Capture the cell that displays the provided text and extract its (X, Y) central coordinate. 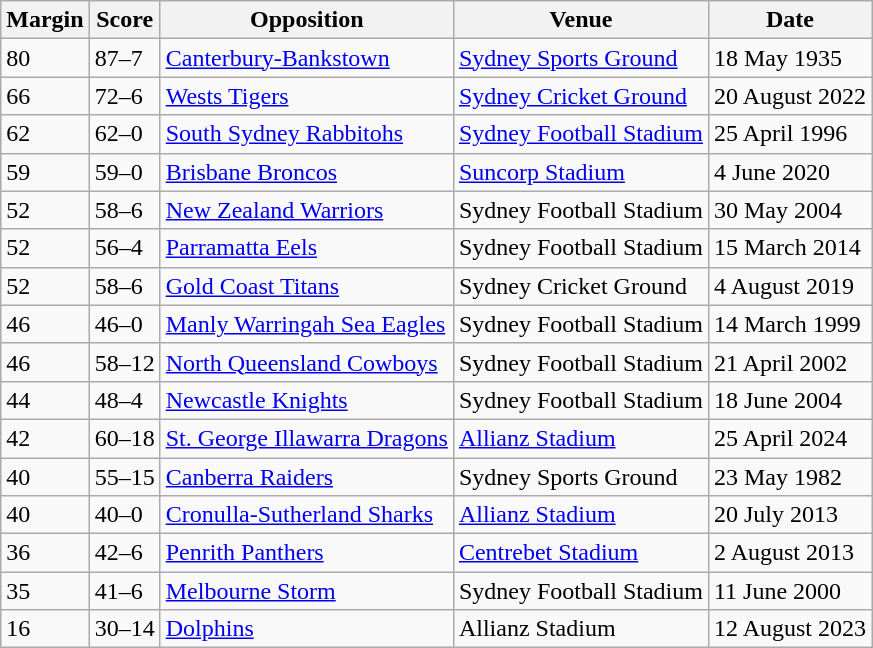
41–6 (124, 591)
Wests Tigers (306, 96)
15 March 2014 (790, 248)
21 April 2002 (790, 362)
11 June 2000 (790, 591)
30 May 2004 (790, 210)
St. George Illawarra Dragons (306, 438)
59–0 (124, 172)
30–14 (124, 629)
23 May 1982 (790, 477)
Canterbury-Bankstown (306, 58)
42–6 (124, 553)
Penrith Panthers (306, 553)
72–6 (124, 96)
46–0 (124, 324)
80 (45, 58)
20 July 2013 (790, 515)
Cronulla-Sutherland Sharks (306, 515)
Score (124, 20)
Parramatta Eels (306, 248)
New Zealand Warriors (306, 210)
Centrebet Stadium (580, 553)
Canberra Raiders (306, 477)
16 (45, 629)
Newcastle Knights (306, 400)
12 August 2023 (790, 629)
56–4 (124, 248)
Venue (580, 20)
Opposition (306, 20)
18 May 1935 (790, 58)
4 June 2020 (790, 172)
Brisbane Broncos (306, 172)
40–0 (124, 515)
35 (45, 591)
44 (45, 400)
42 (45, 438)
55–15 (124, 477)
Margin (45, 20)
Gold Coast Titans (306, 286)
60–18 (124, 438)
59 (45, 172)
87–7 (124, 58)
Date (790, 20)
62 (45, 134)
36 (45, 553)
Dolphins (306, 629)
25 April 1996 (790, 134)
25 April 2024 (790, 438)
66 (45, 96)
Suncorp Stadium (580, 172)
Manly Warringah Sea Eagles (306, 324)
North Queensland Cowboys (306, 362)
South Sydney Rabbitohs (306, 134)
18 June 2004 (790, 400)
14 March 1999 (790, 324)
58–12 (124, 362)
20 August 2022 (790, 96)
Melbourne Storm (306, 591)
4 August 2019 (790, 286)
2 August 2013 (790, 553)
48–4 (124, 400)
62–0 (124, 134)
